Provide the [x, y] coordinate of the cell's center where the given text is located.  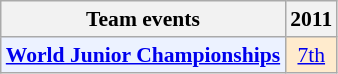
World Junior Championships [143, 55]
7th [311, 55]
2011 [311, 19]
Team events [143, 19]
